Search for the cell housing the specified text and yield its (X, Y) center coordinate. 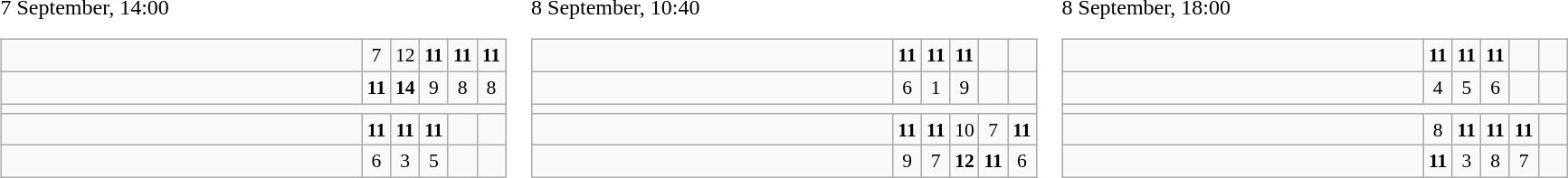
4 (1438, 88)
14 (405, 88)
10 (965, 129)
1 (936, 88)
